Capture the cell that displays the provided text and extract its [x, y] central coordinate. 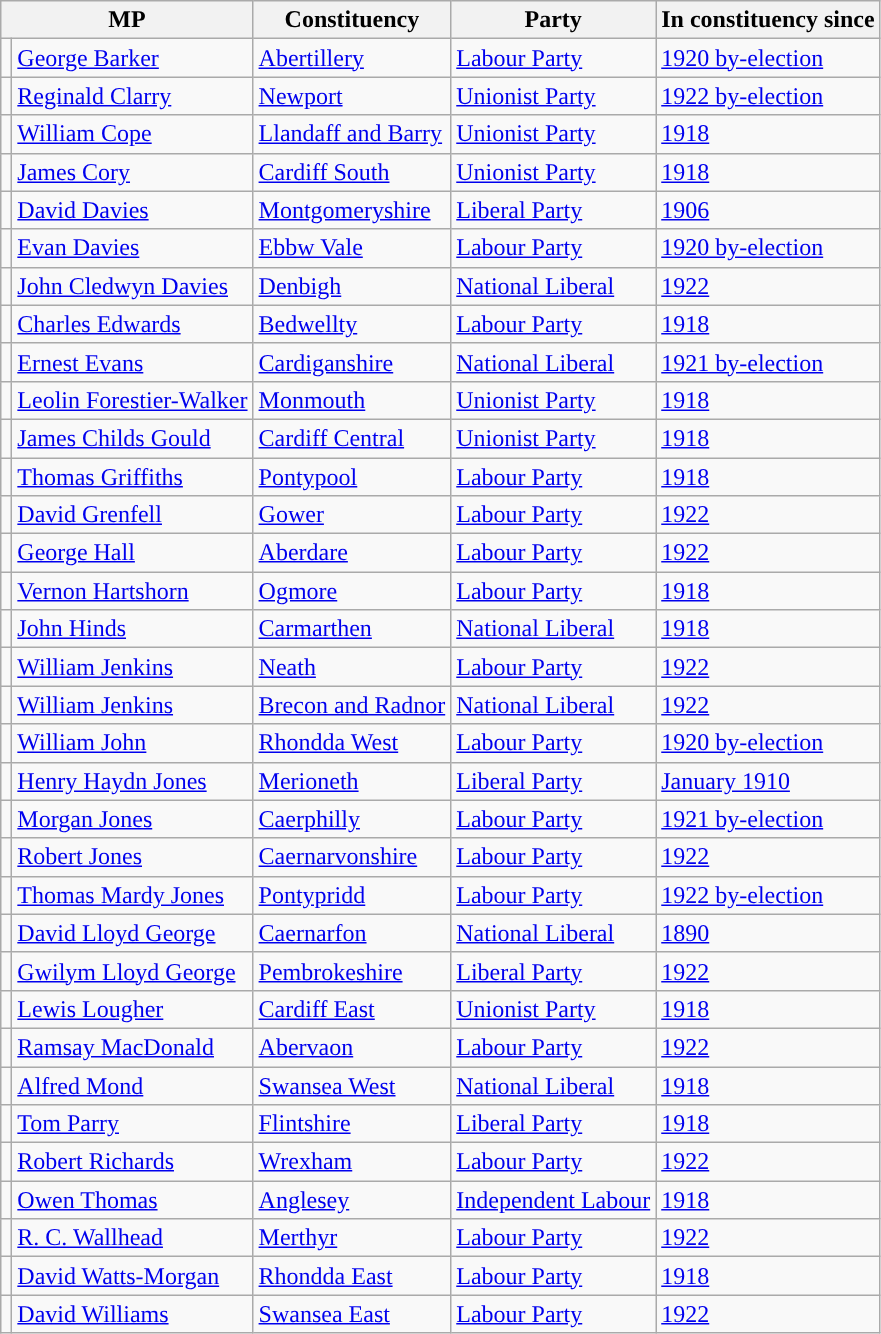
Aberdare [352, 553]
Pontypool [352, 477]
David Williams [132, 1314]
John Hinds [132, 629]
David Grenfell [132, 515]
Ernest Evans [132, 362]
Monmouth [352, 400]
Anglesey [352, 1200]
Carmarthen [352, 629]
Robert Richards [132, 1162]
David Davies [132, 210]
Cardiff Central [352, 438]
Owen Thomas [132, 1200]
Llandaff and Barry [352, 134]
Gwilym Lloyd George [132, 971]
Morgan Jones [132, 819]
Thomas Mardy Jones [132, 895]
Ebbw Vale [352, 248]
In constituency since [768, 20]
Montgomeryshire [352, 210]
Charles Edwards [132, 324]
George Hall [132, 553]
Wrexham [352, 1162]
Gower [352, 515]
Ramsay MacDonald [132, 1047]
Abertillery [352, 58]
Henry Haydn Jones [132, 781]
Cardiganshire [352, 362]
Thomas Griffiths [132, 477]
Brecon and Radnor [352, 705]
Cardiff East [352, 1009]
Evan Davies [132, 248]
John Cledwyn Davies [132, 286]
Swansea East [352, 1314]
Tom Parry [132, 1124]
Rhondda East [352, 1276]
Cardiff South [352, 172]
Pontypridd [352, 895]
Lewis Lougher [132, 1009]
James Cory [132, 172]
George Barker [132, 58]
David Watts-Morgan [132, 1276]
Vernon Hartshorn [132, 591]
Caernarfon [352, 933]
January 1910 [768, 781]
Denbigh [352, 286]
Reginald Clarry [132, 96]
David Lloyd George [132, 933]
1906 [768, 210]
Bedwellty [352, 324]
Constituency [352, 20]
Neath [352, 667]
Rhondda West [352, 743]
Swansea West [352, 1085]
William John [132, 743]
Pembrokeshire [352, 971]
Independent Labour [554, 1200]
Merioneth [352, 781]
MP [127, 20]
R. C. Wallhead [132, 1238]
Ogmore [352, 591]
Caernarvonshire [352, 857]
James Childs Gould [132, 438]
Caerphilly [352, 819]
1890 [768, 933]
Alfred Mond [132, 1085]
Merthyr [352, 1238]
Abervaon [352, 1047]
William Cope [132, 134]
Newport [352, 96]
Flintshire [352, 1124]
Party [554, 20]
Leolin Forestier-Walker [132, 400]
Robert Jones [132, 857]
